Pinpoint the cell where the given text exists, returning its [X, Y] midpoint coordinate. 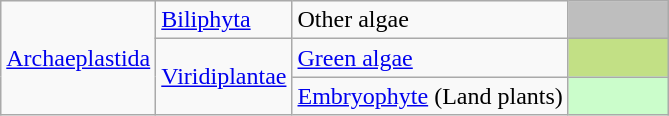
Other algae [430, 20]
Embryophyte (Land plants) [430, 96]
Viridiplantae [224, 77]
Biliphyta [224, 20]
Green algae [430, 58]
Archaeplastida [78, 58]
